Find where the given text appears and provide that cell's center as [X, Y] coordinate. 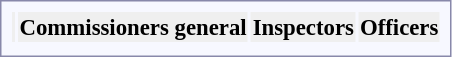
Officers [398, 27]
Inspectors [303, 27]
Commissioners general [133, 27]
